From the cell containing the given text, extract its center point as [X, Y] coordinate. 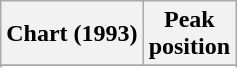
Peakposition [189, 34]
Chart (1993) [72, 34]
